Scan for the cell matching the given text and deliver its (X, Y) coordinate at center. 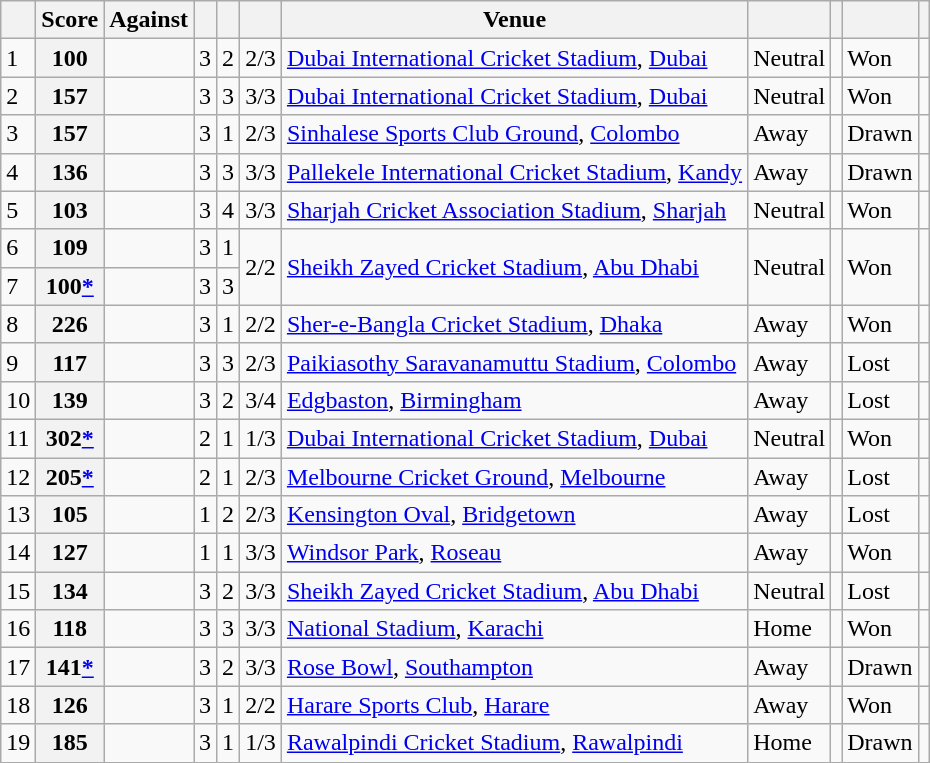
105 (70, 515)
302* (70, 438)
Edgbaston, Birmingham (514, 400)
Score (70, 20)
16 (18, 629)
136 (70, 172)
Sinhalese Sports Club Ground, Colombo (514, 134)
117 (70, 362)
Paikiasothy Saravanamuttu Stadium, Colombo (514, 362)
9 (18, 362)
6 (18, 248)
109 (70, 248)
139 (70, 400)
13 (18, 515)
Sher-e-Bangla Cricket Stadium, Dhaka (514, 324)
185 (70, 743)
7 (18, 286)
127 (70, 553)
118 (70, 629)
National Stadium, Karachi (514, 629)
Sharjah Cricket Association Stadium, Sharjah (514, 210)
103 (70, 210)
Kensington Oval, Bridgetown (514, 515)
Pallekele International Cricket Stadium, Kandy (514, 172)
17 (18, 667)
Venue (514, 20)
11 (18, 438)
Melbourne Cricket Ground, Melbourne (514, 477)
12 (18, 477)
18 (18, 705)
19 (18, 743)
126 (70, 705)
226 (70, 324)
14 (18, 553)
Harare Sports Club, Harare (514, 705)
Against (149, 20)
134 (70, 591)
205* (70, 477)
141* (70, 667)
3/4 (261, 400)
10 (18, 400)
100 (70, 58)
8 (18, 324)
Rose Bowl, Southampton (514, 667)
15 (18, 591)
Rawalpindi Cricket Stadium, Rawalpindi (514, 743)
5 (18, 210)
100* (70, 286)
Windsor Park, Roseau (514, 553)
